Locate the cell with the specified text and output its [x, y] center coordinate. 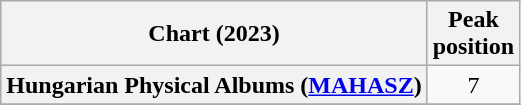
Hungarian Physical Albums (MAHASZ) [214, 85]
Chart (2023) [214, 34]
7 [473, 85]
Peakposition [473, 34]
